Find where the given text appears and provide that cell's center as [X, Y] coordinate. 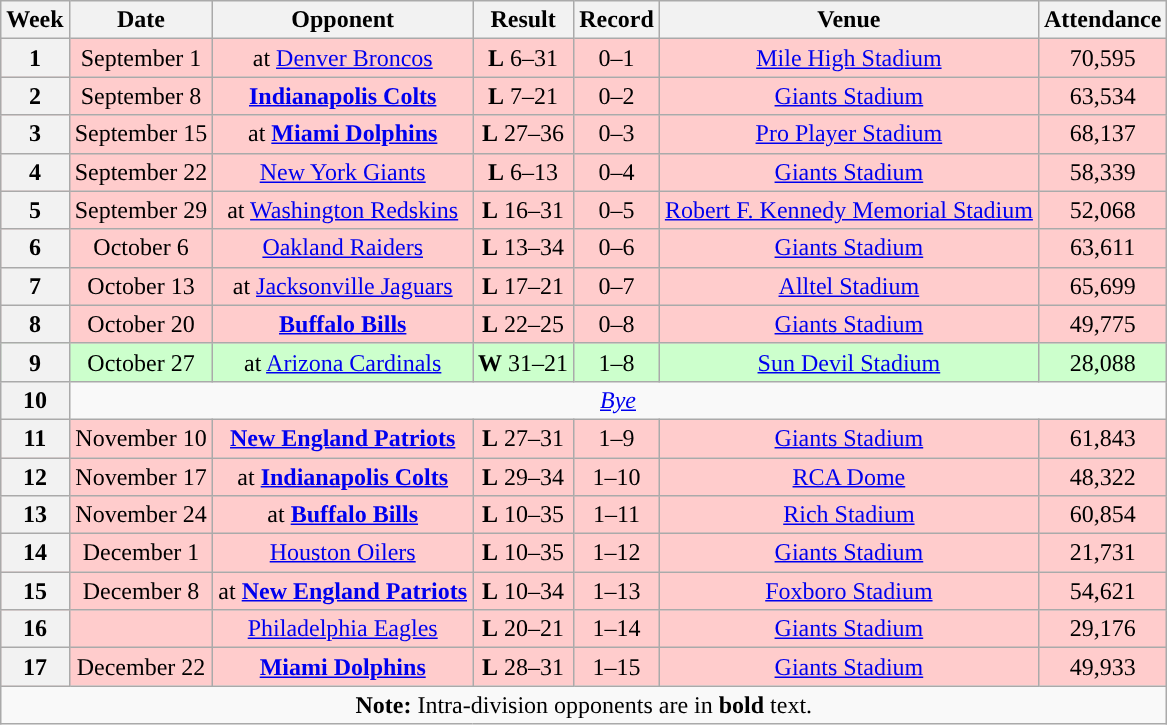
Opponent [343, 20]
W 31–21 [524, 362]
28,088 [1102, 362]
Date [141, 20]
12 [35, 477]
2 [35, 96]
L 29–34 [524, 477]
L 27–36 [524, 134]
at Miami Dolphins [343, 134]
8 [35, 324]
at New England Patriots [343, 591]
Philadelphia Eagles [343, 629]
L 17–21 [524, 286]
0–2 [617, 96]
Buffalo Bills [343, 324]
1–11 [617, 515]
3 [35, 134]
November 24 [141, 515]
December 22 [141, 667]
1–14 [617, 629]
63,534 [1102, 96]
63,611 [1102, 248]
1–10 [617, 477]
L 13–34 [524, 248]
September 22 [141, 172]
Oakland Raiders [343, 248]
Mile High Stadium [848, 58]
L 28–31 [524, 667]
Note: Intra-division opponents are in bold text. [584, 705]
L 6–13 [524, 172]
13 [35, 515]
65,699 [1102, 286]
61,843 [1102, 438]
September 29 [141, 210]
60,854 [1102, 515]
Miami Dolphins [343, 667]
17 [35, 667]
29,176 [1102, 629]
October 13 [141, 286]
10 [35, 400]
October 20 [141, 324]
1 [35, 58]
at Arizona Cardinals [343, 362]
at Buffalo Bills [343, 515]
0–6 [617, 248]
0–8 [617, 324]
54,621 [1102, 591]
5 [35, 210]
Record [617, 20]
14 [35, 553]
New York Giants [343, 172]
0–3 [617, 134]
Sun Devil Stadium [848, 362]
Alltel Stadium [848, 286]
7 [35, 286]
L 6–31 [524, 58]
RCA Dome [848, 477]
15 [35, 591]
0–4 [617, 172]
6 [35, 248]
1–8 [617, 362]
December 1 [141, 553]
Bye [618, 400]
October 27 [141, 362]
September 1 [141, 58]
9 [35, 362]
L 16–31 [524, 210]
September 8 [141, 96]
70,595 [1102, 58]
at Indianapolis Colts [343, 477]
58,339 [1102, 172]
L 22–25 [524, 324]
0–5 [617, 210]
Houston Oilers [343, 553]
49,933 [1102, 667]
L 10–34 [524, 591]
L 27–31 [524, 438]
68,137 [1102, 134]
Rich Stadium [848, 515]
December 8 [141, 591]
September 15 [141, 134]
at Washington Redskins [343, 210]
1–15 [617, 667]
October 6 [141, 248]
New England Patriots [343, 438]
52,068 [1102, 210]
Result [524, 20]
L 20–21 [524, 629]
1–12 [617, 553]
48,322 [1102, 477]
at Denver Broncos [343, 58]
21,731 [1102, 553]
16 [35, 629]
1–13 [617, 591]
Robert F. Kennedy Memorial Stadium [848, 210]
Week [35, 20]
Venue [848, 20]
Foxboro Stadium [848, 591]
Pro Player Stadium [848, 134]
November 10 [141, 438]
at Jacksonville Jaguars [343, 286]
November 17 [141, 477]
L 7–21 [524, 96]
49,775 [1102, 324]
0–7 [617, 286]
4 [35, 172]
Indianapolis Colts [343, 96]
Attendance [1102, 20]
1–9 [617, 438]
0–1 [617, 58]
11 [35, 438]
